For the text-containing cell, return its midpoint in [X, Y] coordinate format. 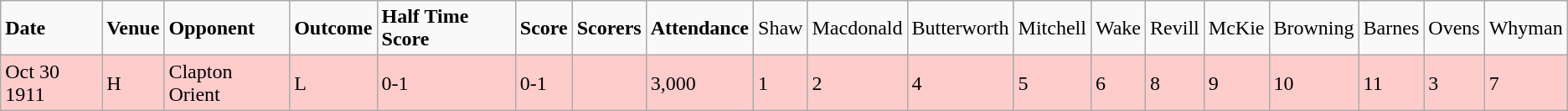
Date [52, 29]
7 [1526, 82]
2 [858, 82]
Venue [133, 29]
4 [960, 82]
Mitchell [1052, 29]
10 [1313, 82]
3,000 [699, 82]
Ovens [1454, 29]
Outcome [333, 29]
9 [1236, 82]
11 [1391, 82]
H [133, 82]
Whyman [1526, 29]
Opponent [227, 29]
L [333, 82]
Clapton Orient [227, 82]
Half Time Score [446, 29]
Attendance [699, 29]
Barnes [1391, 29]
Shaw [781, 29]
Oct 30 1911 [52, 82]
3 [1454, 82]
1 [781, 82]
Butterworth [960, 29]
McKie [1236, 29]
5 [1052, 82]
Revill [1175, 29]
8 [1175, 82]
Scorers [609, 29]
Score [544, 29]
6 [1117, 82]
Wake [1117, 29]
Macdonald [858, 29]
Browning [1313, 29]
